For the text-containing cell, return its midpoint in (X, Y) coordinate format. 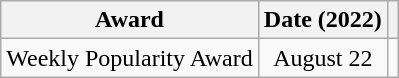
August 22 (322, 58)
Weekly Popularity Award (130, 58)
Date (2022) (322, 20)
Award (130, 20)
